Extract the (X, Y) coordinate from the center of the cell holding the provided text.  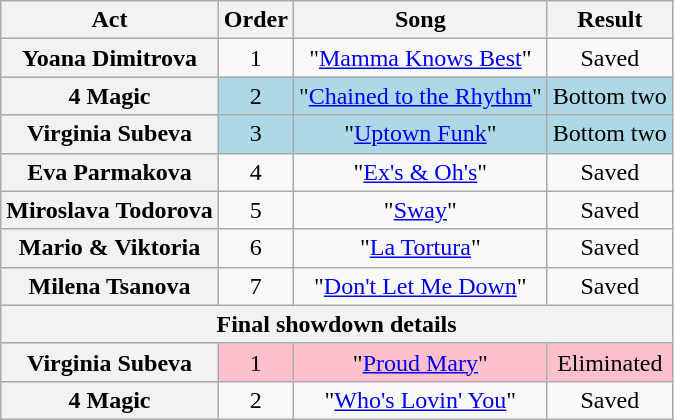
"Uptown Funk" (420, 134)
Yoana Dimitrova (110, 58)
"Who's Lovin' You" (420, 400)
"Ex's & Oh's" (420, 172)
3 (256, 134)
Result (610, 20)
Milena Tsanova (110, 286)
Final showdown details (337, 324)
5 (256, 210)
6 (256, 248)
Eva Parmakova (110, 172)
4 (256, 172)
"Mamma Knows Best" (420, 58)
Act (110, 20)
Eliminated (610, 362)
Miroslava Todorova (110, 210)
7 (256, 286)
"La Tortura" (420, 248)
Song (420, 20)
"Proud Mary" (420, 362)
Order (256, 20)
Mario & Viktoria (110, 248)
"Don't Let Me Down" (420, 286)
"Sway" (420, 210)
"Chained to the Rhythm" (420, 96)
